Locate the cell with the specified text and output its [x, y] center coordinate. 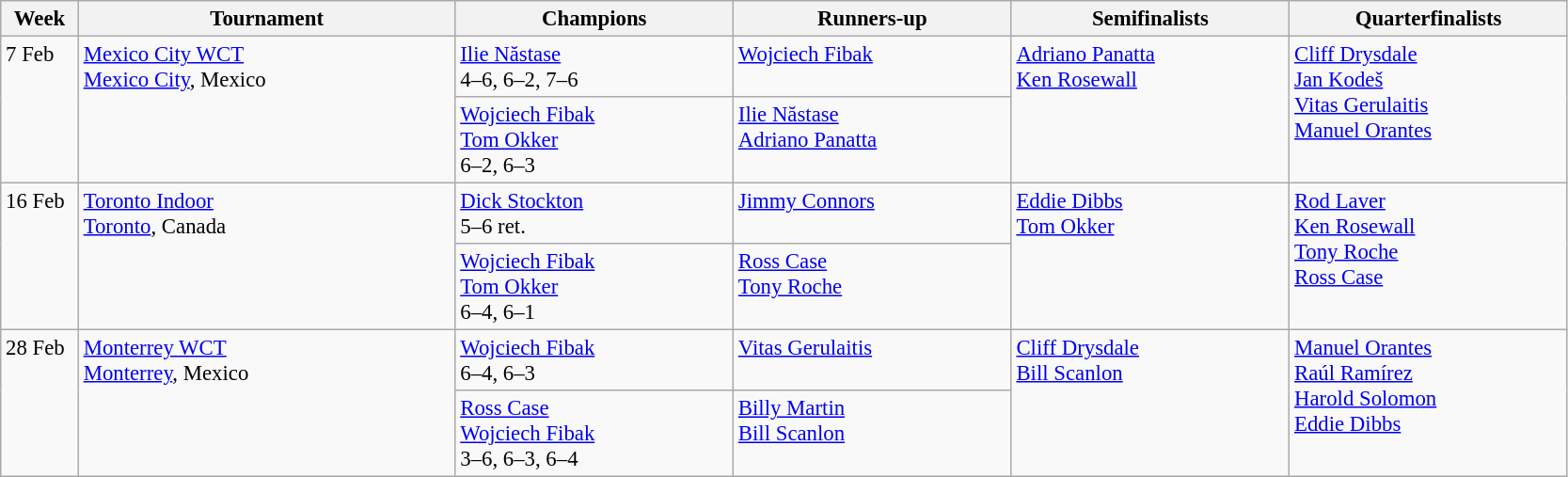
Vitas Gerulaitis [873, 361]
Adriano Panatta Ken Rosewall [1150, 110]
Wojciech Fibak Tom Okker6–4, 6–1 [594, 287]
16 Feb [40, 257]
Runners-up [873, 19]
Wojciech Fibak6–4, 6–3 [594, 361]
Manuel Orantes Raúl Ramírez Harold Solomon Eddie Dibbs [1429, 404]
Mexico City WCT Mexico City, Mexico [267, 110]
Rod Laver Ken Rosewall Tony Roche Ross Case [1429, 257]
Eddie Dibbs Tom Okker [1150, 257]
Dick Stockton5–6 ret. [594, 215]
28 Feb [40, 404]
Wojciech Fibak [873, 68]
Week [40, 19]
Quarterfinalists [1429, 19]
Cliff Drysdale Bill Scanlon [1150, 404]
Jimmy Connors [873, 215]
Semifinalists [1150, 19]
Monterrey WCT Monterrey, Mexico [267, 404]
Toronto IndoorToronto, Canada [267, 257]
Champions [594, 19]
Ilie Năstase Adriano Panatta [873, 140]
7 Feb [40, 110]
Cliff Drysdale Jan Kodeš Vitas Gerulaitis Manuel Orantes [1429, 110]
Ilie Năstase4–6, 6–2, 7–6 [594, 68]
Ross Case Tony Roche [873, 287]
Wojciech Fibak Tom Okker6–2, 6–3 [594, 140]
Tournament [267, 19]
